Pinpoint the cell where the given text exists, returning its (x, y) midpoint coordinate. 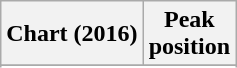
Chart (2016) (72, 34)
Peak position (189, 34)
